Search for the cell housing the specified text and yield its [X, Y] center coordinate. 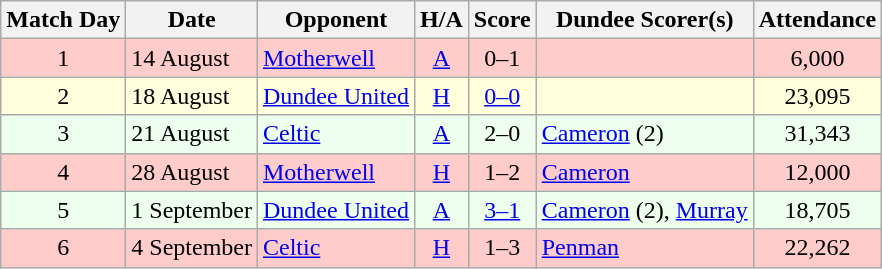
Opponent [336, 20]
Cameron (2) [644, 134]
H/A [442, 20]
5 [64, 210]
6,000 [817, 58]
Cameron [644, 172]
28 August [192, 172]
1–3 [502, 248]
Cameron (2), Murray [644, 210]
1 [64, 58]
14 August [192, 58]
0–0 [502, 96]
3–1 [502, 210]
Score [502, 20]
2 [64, 96]
Attendance [817, 20]
18 August [192, 96]
3 [64, 134]
Dundee Scorer(s) [644, 20]
4 September [192, 248]
Date [192, 20]
1 September [192, 210]
1–2 [502, 172]
Penman [644, 248]
23,095 [817, 96]
31,343 [817, 134]
6 [64, 248]
4 [64, 172]
18,705 [817, 210]
0–1 [502, 58]
12,000 [817, 172]
21 August [192, 134]
2–0 [502, 134]
Match Day [64, 20]
22,262 [817, 248]
